For the text-containing cell, return its midpoint in [x, y] coordinate format. 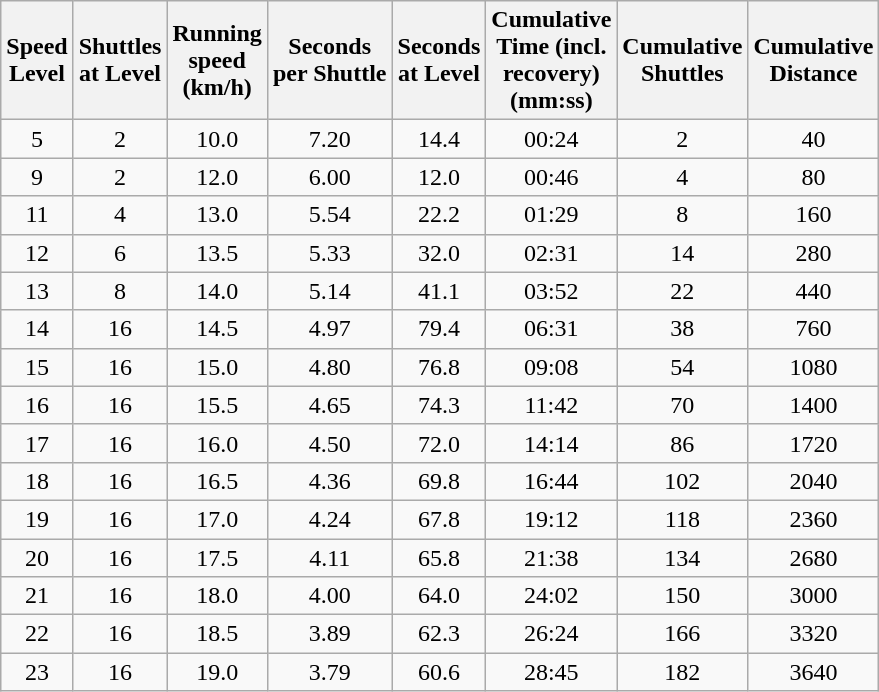
18.0 [217, 596]
74.3 [439, 405]
16.5 [217, 481]
1400 [814, 405]
118 [682, 519]
22.2 [439, 215]
4.65 [330, 405]
62.3 [439, 634]
Secondsat Level [439, 60]
4.24 [330, 519]
64.0 [439, 596]
21:38 [552, 557]
19:12 [552, 519]
3320 [814, 634]
Secondsper Shuttle [330, 60]
18.5 [217, 634]
21 [37, 596]
13 [37, 291]
09:08 [552, 367]
12 [37, 253]
166 [682, 634]
70 [682, 405]
760 [814, 329]
65.8 [439, 557]
134 [682, 557]
17.0 [217, 519]
67.8 [439, 519]
440 [814, 291]
16.0 [217, 443]
00:24 [552, 139]
1080 [814, 367]
102 [682, 481]
19.0 [217, 672]
69.8 [439, 481]
150 [682, 596]
3640 [814, 672]
4.36 [330, 481]
10.0 [217, 139]
2040 [814, 481]
60.6 [439, 672]
26:24 [552, 634]
3.89 [330, 634]
32.0 [439, 253]
17.5 [217, 557]
4.80 [330, 367]
5.54 [330, 215]
5.33 [330, 253]
1720 [814, 443]
7.20 [330, 139]
38 [682, 329]
80 [814, 177]
SpeedLevel [37, 60]
6 [120, 253]
18 [37, 481]
Runningspeed(km/h) [217, 60]
6.00 [330, 177]
40 [814, 139]
9 [37, 177]
4.50 [330, 443]
02:31 [552, 253]
160 [814, 215]
Shuttlesat Level [120, 60]
01:29 [552, 215]
4.97 [330, 329]
24:02 [552, 596]
13.0 [217, 215]
15.5 [217, 405]
4.11 [330, 557]
280 [814, 253]
06:31 [552, 329]
2680 [814, 557]
14:14 [552, 443]
5 [37, 139]
CumulativeTime (incl.recovery)(mm:ss) [552, 60]
4.00 [330, 596]
14.0 [217, 291]
13.5 [217, 253]
CumulativeShuttles [682, 60]
14.4 [439, 139]
86 [682, 443]
182 [682, 672]
19 [37, 519]
16:44 [552, 481]
20 [37, 557]
00:46 [552, 177]
15.0 [217, 367]
3000 [814, 596]
17 [37, 443]
11 [37, 215]
2360 [814, 519]
CumulativeDistance [814, 60]
41.1 [439, 291]
54 [682, 367]
23 [37, 672]
11:42 [552, 405]
14.5 [217, 329]
3.79 [330, 672]
5.14 [330, 291]
15 [37, 367]
76.8 [439, 367]
28:45 [552, 672]
72.0 [439, 443]
79.4 [439, 329]
03:52 [552, 291]
